Identify which cell holds the provided text, then report its (x, y) central coordinate. 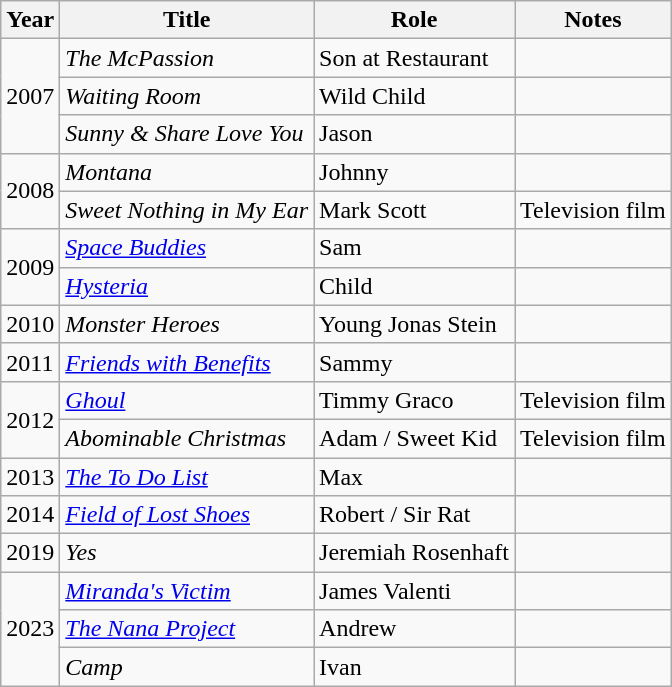
Wild Child (414, 96)
Waiting Room (187, 96)
Jason (414, 134)
Miranda's Victim (187, 591)
Friends with Benefits (187, 362)
Field of Lost Shoes (187, 515)
Adam / Sweet Kid (414, 438)
2009 (30, 267)
Andrew (414, 629)
Jeremiah Rosenhaft (414, 553)
Robert / Sir Rat (414, 515)
Mark Scott (414, 210)
2010 (30, 324)
Camp (187, 667)
James Valenti (414, 591)
Max (414, 477)
2014 (30, 515)
Title (187, 20)
Year (30, 20)
The Nana Project (187, 629)
2008 (30, 191)
Hysteria (187, 286)
Sunny & Share Love You (187, 134)
Monster Heroes (187, 324)
Young Jonas Stein (414, 324)
2023 (30, 629)
Yes (187, 553)
Ghoul (187, 400)
2013 (30, 477)
Johnny (414, 172)
2019 (30, 553)
Ivan (414, 667)
Notes (594, 20)
Space Buddies (187, 248)
The McPassion (187, 58)
2007 (30, 96)
Sammy (414, 362)
Timmy Graco (414, 400)
Son at Restaurant (414, 58)
Role (414, 20)
Child (414, 286)
The To Do List (187, 477)
Sweet Nothing in My Ear (187, 210)
2011 (30, 362)
Montana (187, 172)
2012 (30, 419)
Sam (414, 248)
Abominable Christmas (187, 438)
